Capture the cell that displays the provided text and extract its (X, Y) central coordinate. 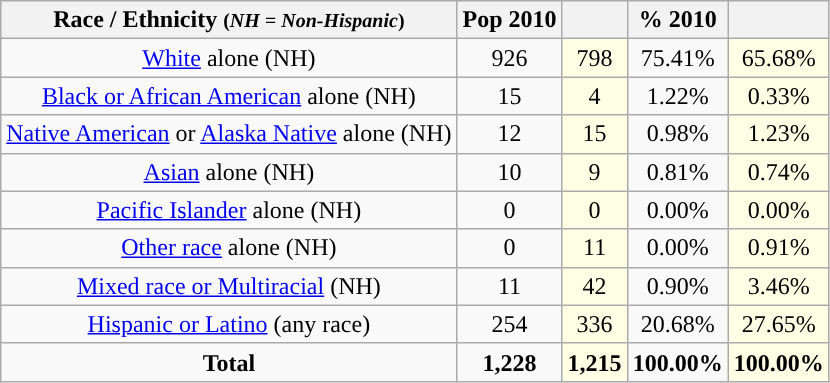
42 (594, 286)
926 (510, 58)
Total (229, 362)
0.90% (678, 286)
White alone (NH) (229, 58)
27.65% (778, 324)
0.81% (678, 172)
4 (594, 96)
Race / Ethnicity (NH = Non-Hispanic) (229, 20)
Other race alone (NH) (229, 248)
3.46% (778, 286)
0.98% (678, 134)
1.22% (678, 96)
Mixed race or Multiracial (NH) (229, 286)
1,215 (594, 362)
Native American or Alaska Native alone (NH) (229, 134)
75.41% (678, 58)
20.68% (678, 324)
Black or African American alone (NH) (229, 96)
1,228 (510, 362)
Hispanic or Latino (any race) (229, 324)
Pop 2010 (510, 20)
0.74% (778, 172)
12 (510, 134)
9 (594, 172)
1.23% (778, 134)
10 (510, 172)
% 2010 (678, 20)
Pacific Islander alone (NH) (229, 210)
0.33% (778, 96)
0.91% (778, 248)
254 (510, 324)
336 (594, 324)
798 (594, 58)
65.68% (778, 58)
Asian alone (NH) (229, 172)
